Capture the cell that displays the provided text and extract its [x, y] central coordinate. 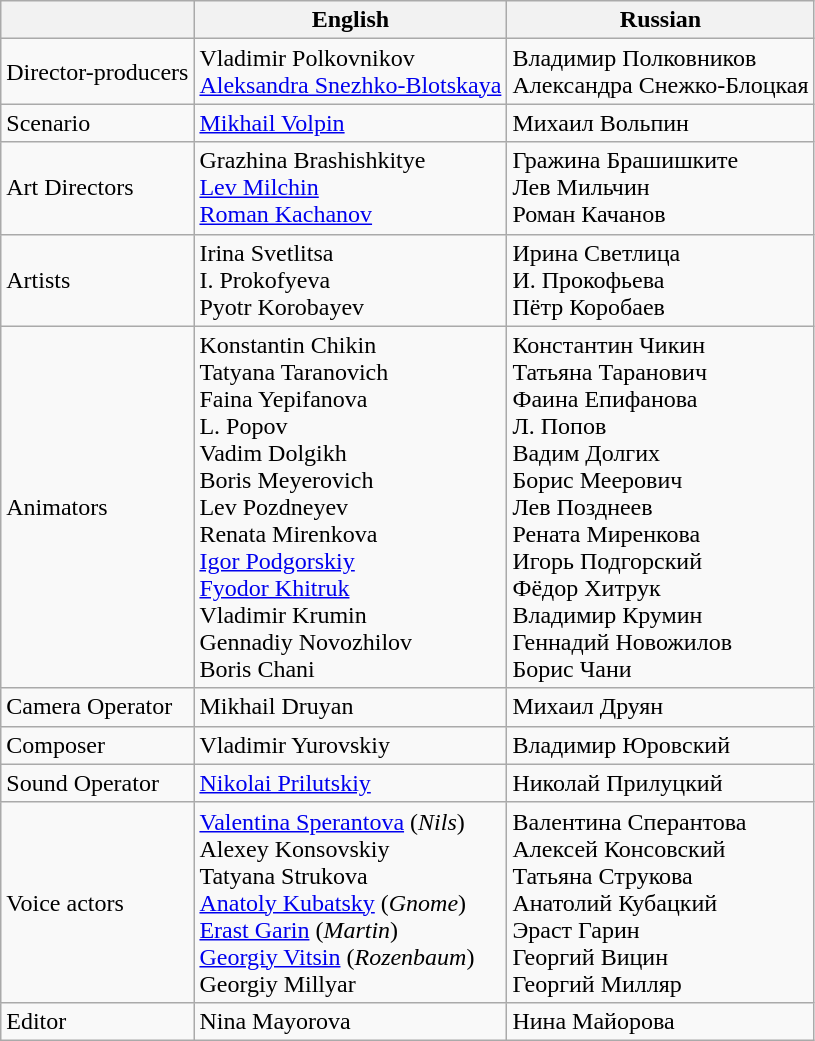
Director-producers [98, 72]
Mikhail Volpin [350, 123]
Animators [98, 507]
Grazhina BrashishkityeLev MilchinRoman Kachanov [350, 188]
Irina SvetlitsaI. ProkofyevaPyotr Korobayev [350, 280]
Владимир Юровский [660, 745]
Валентина СперантоваАлексей КонсовскийТатьяна СтруковаАнатолий КубацкийЭраст ГаринГеоргий ВицинГеоргий Милляр [660, 902]
Михаил Вольпин [660, 123]
Camera Operator [98, 707]
Николай Прилуцкий [660, 783]
Scenario [98, 123]
Sound Operator [98, 783]
Гражина БрашишкитеЛев МильчинРоман Качанов [660, 188]
Artists [98, 280]
Valentina Sperantova (Nils)Alexey KonsovskiyTatyana StrukovaAnatoly Kubatsky (Gnome)Erast Garin (Martin)Georgiy Vitsin (Rozenbaum)Georgiy Millyar [350, 902]
Voice actors [98, 902]
Composer [98, 745]
English [350, 20]
Mikhail Druyan [350, 707]
Russian [660, 20]
Михаил Друян [660, 707]
Vladimir PolkovnikovAleksandra Snezhko-Blotskaya [350, 72]
Владимир ПолковниковАлександра Снежко-Блоцкая [660, 72]
Editor [98, 1021]
Нина Майорова [660, 1021]
Nina Mayorova [350, 1021]
Nikolai Prilutskiy [350, 783]
Vladimir Yurovskiy [350, 745]
Ирина СветлицаИ. ПрокофьеваПётр Коробаев [660, 280]
Art Directors [98, 188]
